Identify which cell holds the provided text, then report its (x, y) central coordinate. 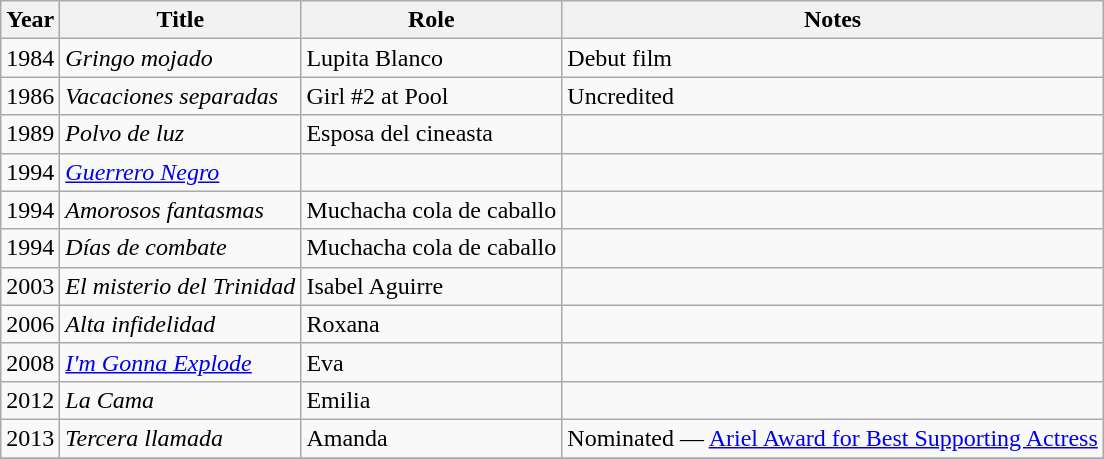
Amorosos fantasmas (180, 210)
Lupita Blanco (432, 58)
2008 (30, 362)
Días de combate (180, 248)
Isabel Aguirre (432, 286)
Debut film (832, 58)
Amanda (432, 438)
Tercera llamada (180, 438)
Gringo mojado (180, 58)
Emilia (432, 400)
Role (432, 20)
Nominated — Ariel Award for Best Supporting Actress (832, 438)
1986 (30, 96)
Polvo de luz (180, 134)
Alta infidelidad (180, 324)
2012 (30, 400)
2006 (30, 324)
El misterio del Trinidad (180, 286)
Esposa del cineasta (432, 134)
Girl #2 at Pool (432, 96)
Roxana (432, 324)
Uncredited (832, 96)
2003 (30, 286)
Eva (432, 362)
Notes (832, 20)
Vacaciones separadas (180, 96)
1989 (30, 134)
I'm Gonna Explode (180, 362)
2013 (30, 438)
1984 (30, 58)
Guerrero Negro (180, 172)
Year (30, 20)
La Cama (180, 400)
Title (180, 20)
